For the text-containing cell, return its midpoint in [x, y] coordinate format. 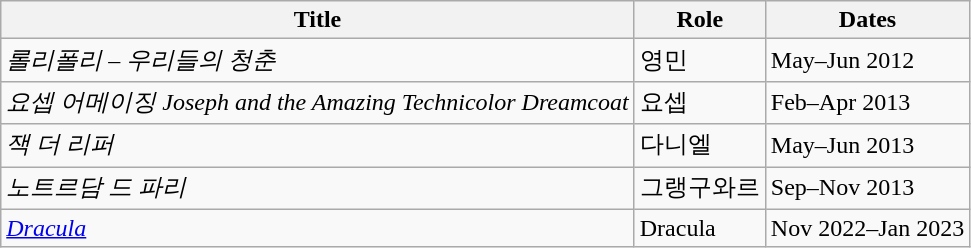
영민 [700, 60]
Sep–Nov 2013 [867, 188]
Dates [867, 20]
요셉 [700, 102]
Feb–Apr 2013 [867, 102]
다니엘 [700, 146]
롤리폴리 – 우리들의 청춘 [318, 60]
May–Jun 2012 [867, 60]
Role [700, 20]
요셉 어메이징 Joseph and the Amazing Technicolor Dreamcoat [318, 102]
노트르담 드 파리 [318, 188]
그랭구와르 [700, 188]
Nov 2022–Jan 2023 [867, 228]
Title [318, 20]
잭 더 리퍼 [318, 146]
May–Jun 2013 [867, 146]
